Pinpoint the cell where the given text exists, returning its (x, y) midpoint coordinate. 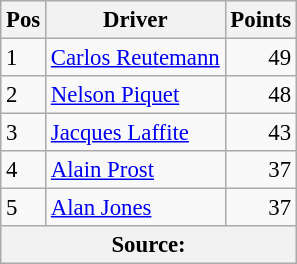
2 (24, 95)
Nelson Piquet (136, 95)
49 (260, 58)
Source: (149, 245)
Alain Prost (136, 170)
5 (24, 208)
Alan Jones (136, 208)
4 (24, 170)
Driver (136, 20)
43 (260, 133)
48 (260, 95)
3 (24, 133)
1 (24, 58)
Pos (24, 20)
Carlos Reutemann (136, 58)
Jacques Laffite (136, 133)
Points (260, 20)
